Find where the given text appears and provide that cell's center as (x, y) coordinate. 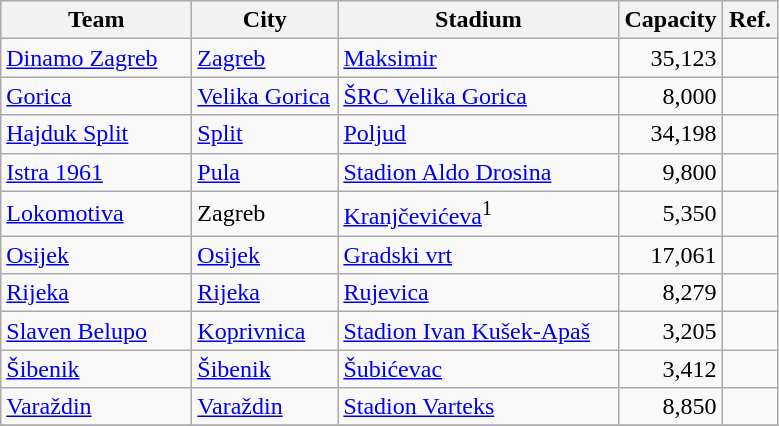
35,123 (670, 58)
8,000 (670, 96)
17,061 (670, 255)
Gradski vrt (478, 255)
Gorica (96, 96)
Slaven Belupo (96, 331)
Capacity (670, 20)
ŠRC Velika Gorica (478, 96)
8,279 (670, 293)
3,412 (670, 369)
Stadium (478, 20)
Team (96, 20)
City (265, 20)
Split (265, 134)
3,205 (670, 331)
9,800 (670, 172)
34,198 (670, 134)
Ref. (750, 20)
Maksimir (478, 58)
Poljud (478, 134)
Koprivnica (265, 331)
8,850 (670, 407)
Rujevica (478, 293)
Velika Gorica (265, 96)
Hajduk Split (96, 134)
Kranjčevićeva1 (478, 214)
Stadion Aldo Drosina (478, 172)
5,350 (670, 214)
Dinamo Zagreb (96, 58)
Stadion Varteks (478, 407)
Istra 1961 (96, 172)
Šubićevac (478, 369)
Pula (265, 172)
Stadion Ivan Kušek-Apaš (478, 331)
Lokomotiva (96, 214)
